Locate the cell with the specified text and output its [x, y] center coordinate. 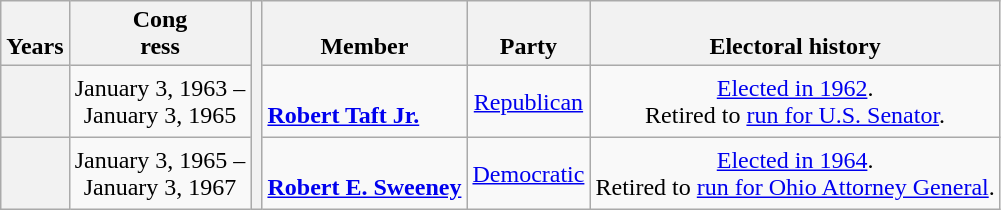
January 3, 1963 –January 3, 1965 [160, 102]
Democratic [528, 174]
Republican [528, 102]
Robert Taft Jr. [364, 102]
January 3, 1965 –January 3, 1967 [160, 174]
Party [528, 34]
Years [35, 34]
Robert E. Sweeney [364, 174]
Member [364, 34]
Elected in 1964.Retired to run for Ohio Attorney General. [795, 174]
Elected in 1962.Retired to run for U.S. Senator. [795, 102]
Congress [160, 34]
Electoral history [795, 34]
